For the text-containing cell, return its midpoint in (x, y) coordinate format. 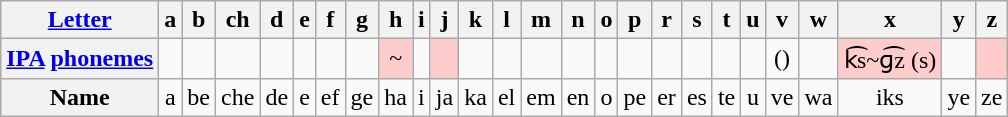
s (696, 20)
p (635, 20)
wa (818, 97)
n (578, 20)
IPA phonemes (80, 59)
x (890, 20)
w (818, 20)
b (199, 20)
em (541, 97)
y (959, 20)
() (782, 59)
l (506, 20)
te (726, 97)
be (199, 97)
er (667, 97)
el (506, 97)
ha (396, 97)
pe (635, 97)
g (362, 20)
ge (362, 97)
ka (476, 97)
m (541, 20)
ch (238, 20)
es (696, 97)
k (476, 20)
d (277, 20)
iks (890, 97)
z (992, 20)
h (396, 20)
ja (444, 97)
en (578, 97)
de (277, 97)
ve (782, 97)
Letter (80, 20)
j (444, 20)
k͡s~ɡ͡z (s) (890, 59)
r (667, 20)
ze (992, 97)
t (726, 20)
ye (959, 97)
ef (330, 97)
v (782, 20)
che (238, 97)
~ (396, 59)
f (330, 20)
Name (80, 97)
